Extract the (X, Y) coordinate from the center of the cell holding the provided text.  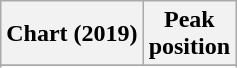
Peakposition (189, 34)
Chart (2019) (72, 34)
